Return the (X, Y) coordinate for the center point of the cell that contains the specified text.  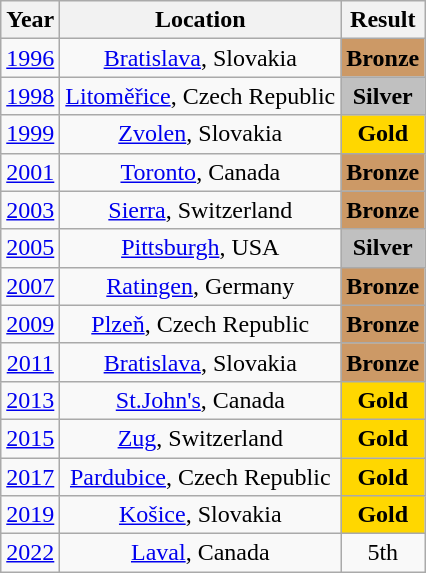
1996 (30, 58)
2017 (30, 477)
2003 (30, 210)
Zvolen, Slovakia (200, 134)
Košice, Slovakia (200, 515)
Zug, Switzerland (200, 438)
2013 (30, 400)
2009 (30, 324)
Plzeň, Czech Republic (200, 324)
5th (383, 553)
Year (30, 20)
Sierra, Switzerland (200, 210)
Laval, Canada (200, 553)
Toronto, Canada (200, 172)
1999 (30, 134)
2005 (30, 248)
Litoměřice, Czech Republic (200, 96)
2007 (30, 286)
Ratingen, Germany (200, 286)
2019 (30, 515)
Location (200, 20)
Pardubice, Czech Republic (200, 477)
1998 (30, 96)
Result (383, 20)
2011 (30, 362)
2022 (30, 553)
Pittsburgh, USA (200, 248)
2015 (30, 438)
St.John's, Canada (200, 400)
2001 (30, 172)
